From the cell containing the given text, extract its center point as [x, y] coordinate. 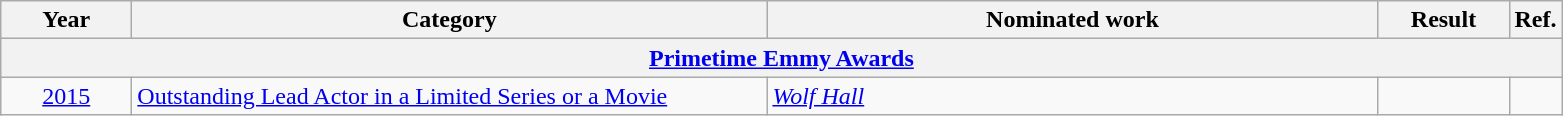
Ref. [1536, 20]
Year [66, 20]
Nominated work [1072, 20]
Primetime Emmy Awards [782, 58]
Outstanding Lead Actor in a Limited Series or a Movie [450, 96]
Result [1444, 20]
Wolf Hall [1072, 96]
Category [450, 20]
2015 [66, 96]
